Return the (X, Y) coordinate for the center point of the cell that contains the specified text.  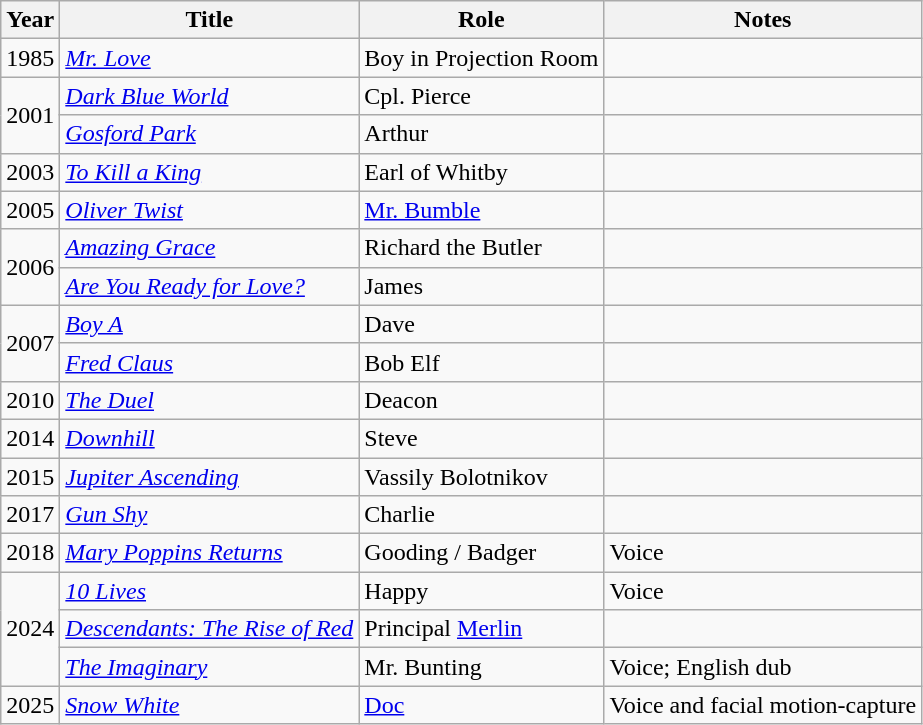
Mr. Bunting (482, 667)
Amazing Grace (210, 248)
Descendants: The Rise of Red (210, 629)
1985 (30, 58)
Jupiter Ascending (210, 477)
Boy A (210, 324)
Steve (482, 438)
Oliver Twist (210, 210)
Role (482, 20)
Earl of Whitby (482, 172)
Doc (482, 705)
Bob Elf (482, 362)
Voice and facial motion-capture (763, 705)
10 Lives (210, 591)
Fred Claus (210, 362)
Dark Blue World (210, 96)
2015 (30, 477)
Downhill (210, 438)
James (482, 286)
2024 (30, 629)
Cpl. Pierce (482, 96)
2025 (30, 705)
2006 (30, 267)
2007 (30, 343)
2014 (30, 438)
Mary Poppins Returns (210, 553)
Happy (482, 591)
Title (210, 20)
Principal Merlin (482, 629)
2003 (30, 172)
2018 (30, 553)
Mr. Bumble (482, 210)
2010 (30, 400)
Gun Shy (210, 515)
2017 (30, 515)
Snow White (210, 705)
2001 (30, 115)
The Imaginary (210, 667)
2005 (30, 210)
Are You Ready for Love? (210, 286)
Gosford Park (210, 134)
Gooding / Badger (482, 553)
Vassily Bolotnikov (482, 477)
Deacon (482, 400)
Charlie (482, 515)
Notes (763, 20)
Voice; English dub (763, 667)
The Duel (210, 400)
Boy in Projection Room (482, 58)
To Kill a King (210, 172)
Arthur (482, 134)
Mr. Love (210, 58)
Richard the Butler (482, 248)
Dave (482, 324)
Year (30, 20)
